Provide the (X, Y) coordinate of the cell's center where the given text is located.  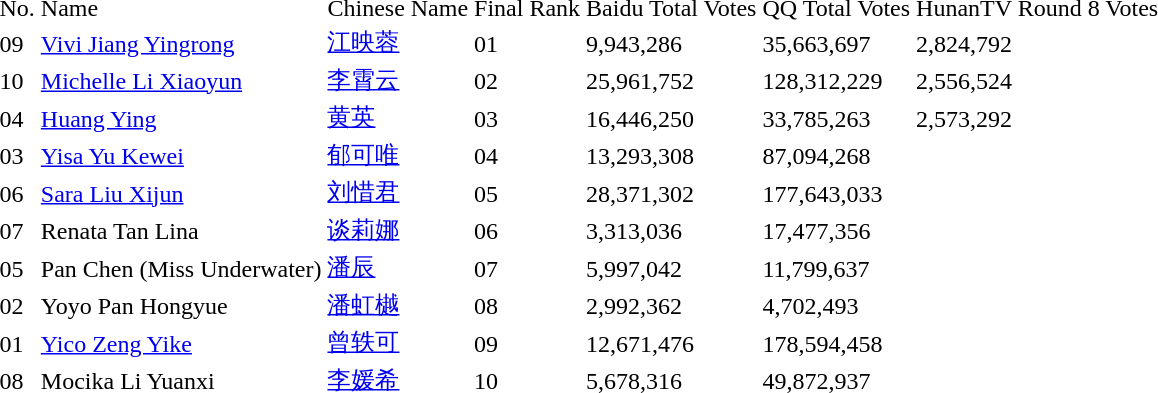
潘虹樾 (398, 305)
郁可唯 (398, 155)
35,663,697 (836, 43)
Sara Liu Xijun (181, 193)
曾轶可 (398, 343)
4,702,493 (836, 305)
16,446,250 (672, 118)
Vivi Jiang Yingrong (181, 43)
28,371,302 (672, 193)
178,594,458 (836, 343)
03 (528, 118)
11,799,637 (836, 268)
25,961,752 (672, 81)
07 (528, 268)
Yoyo Pan Hongyue (181, 305)
128,312,229 (836, 81)
9,943,286 (672, 43)
17,477,356 (836, 231)
Huang Ying (181, 118)
江映蓉 (398, 43)
Yisa Yu Kewei (181, 155)
13,293,308 (672, 155)
177,643,033 (836, 193)
3,313,036 (672, 231)
09 (528, 343)
李霄云 (398, 81)
87,094,268 (836, 155)
Yico Zeng Yike (181, 343)
01 (528, 43)
黄英 (398, 118)
12,671,476 (672, 343)
5,997,042 (672, 268)
谈莉娜 (398, 231)
06 (528, 231)
33,785,263 (836, 118)
Renata Tan Lina (181, 231)
潘辰 (398, 268)
刘惜君 (398, 193)
04 (528, 155)
05 (528, 193)
2,992,362 (672, 305)
08 (528, 305)
Michelle Li Xiaoyun (181, 81)
02 (528, 81)
Pan Chen (Miss Underwater) (181, 268)
